For the text-containing cell, return its midpoint in (x, y) coordinate format. 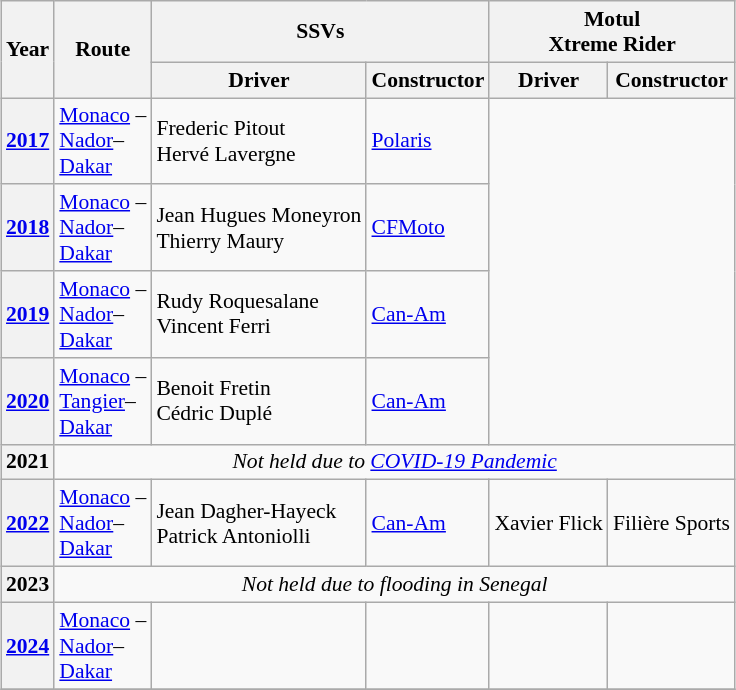
2018 (28, 228)
2020 (28, 402)
Not held due to COVID-19 Pandemic (394, 462)
Rudy Roquesalane Vincent Ferri (258, 314)
2022 (28, 524)
Route (102, 50)
Xavier Flick (548, 524)
2023 (28, 585)
Year (28, 50)
2019 (28, 314)
2021 (28, 462)
Not held due to flooding in Senegal (394, 585)
2017 (28, 142)
Monaco –Tangier–Dakar (102, 402)
MotulXtreme Rider (612, 32)
SSVs (320, 32)
2024 (28, 646)
Filière Sports (672, 524)
Jean Hugues Moneyron Thierry Maury (258, 228)
Polaris (428, 142)
CFMoto (428, 228)
Jean Dagher-Hayeck Patrick Antoniolli (258, 524)
Frederic Pitout Hervé Lavergne (258, 142)
Benoit Fretin Cédric Duplé (258, 402)
